Extract the [x, y] coordinate from the center of the cell holding the provided text.  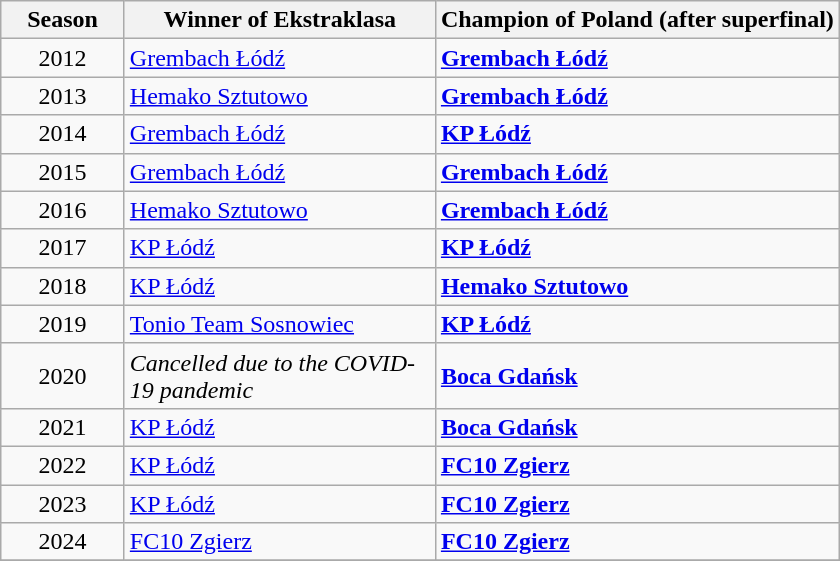
2020 [63, 376]
Season [63, 20]
2017 [63, 248]
2012 [63, 58]
Tonio Team Sosnowiec [280, 324]
2023 [63, 503]
2021 [63, 427]
2016 [63, 210]
2022 [63, 465]
Winner of Ekstraklasa [280, 20]
2015 [63, 172]
Champion of Poland (after superfinal) [637, 20]
2013 [63, 96]
2018 [63, 286]
Cancelled due to the COVID-19 pandemic [280, 376]
2014 [63, 134]
2019 [63, 324]
2024 [63, 542]
